Extract the (x, y) coordinate from the center of the cell holding the provided text.  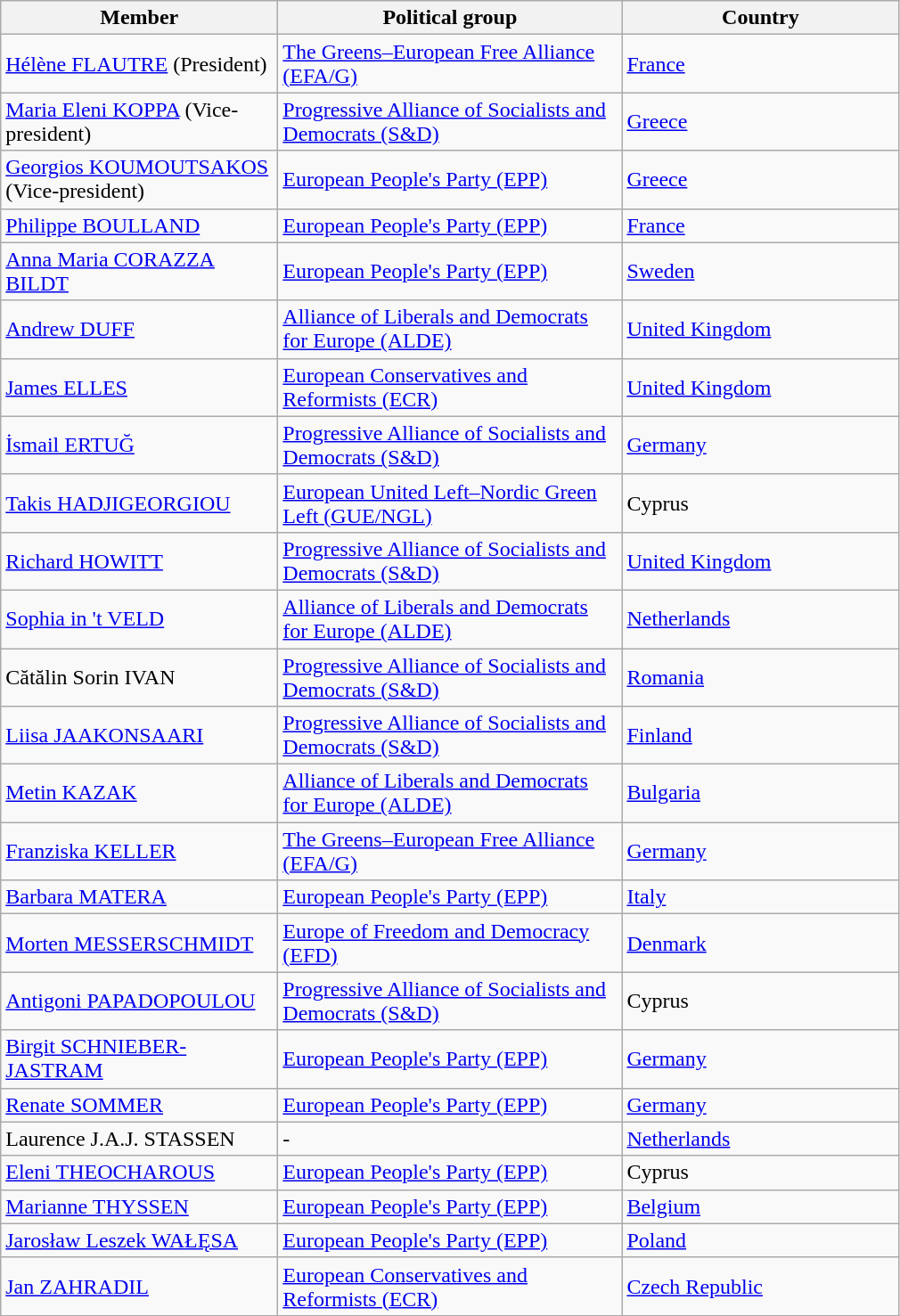
- (450, 1139)
Laurence J.A.J. STASSEN (139, 1139)
Georgios KOUMOUTSAKOS (Vice-president) (139, 180)
Romania (761, 677)
Italy (761, 897)
Member (139, 18)
Country (761, 18)
Metin KAZAK (139, 793)
Andrew DUFF (139, 330)
İsmail ERTUĞ (139, 445)
Czech Republic (761, 1287)
Belgium (761, 1206)
Philippe BOULLAND (139, 225)
Takis HADJIGEORGIOU (139, 503)
Bulgaria (761, 793)
Franziska KELLER (139, 852)
European United Left–Nordic Green Left (GUE/NGL) (450, 503)
Marianne THYSSEN (139, 1206)
Political group (450, 18)
Jarosław Leszek WAŁĘSA (139, 1240)
Morten MESSERSCHMIDT (139, 943)
Renate SOMMER (139, 1105)
Denmark (761, 943)
Cătălin Sorin IVAN (139, 677)
Poland (761, 1240)
Sophia in 't VELD (139, 618)
Europe of Freedom and Democracy (EFD) (450, 943)
Finland (761, 736)
Eleni THEOCHAROUS (139, 1173)
Liisa JAAKONSAARI (139, 736)
Antigoni PAPADOPOULOU (139, 1001)
Barbara MATERA (139, 897)
Jan ZAHRADIL (139, 1287)
Birgit SCHNIEBER-JASTRAM (139, 1059)
Maria Eleni KOPPA (Vice-president) (139, 121)
Anna Maria CORAZZA BILDT (139, 271)
Hélène FLAUTRE (President) (139, 64)
Richard HOWITT (139, 561)
James ELLES (139, 387)
Sweden (761, 271)
